Pinpoint the cell where the given text exists, returning its [x, y] midpoint coordinate. 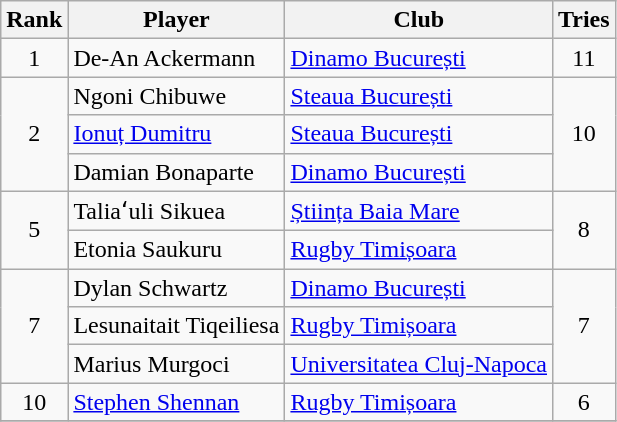
Damian Bonaparte [176, 172]
Stephen Shennan [176, 402]
2 [34, 134]
Ngoni Chibuwe [176, 96]
1 [34, 58]
6 [584, 402]
De-An Ackermann [176, 58]
Tries [584, 20]
Universitatea Cluj-Napoca [419, 364]
Club [419, 20]
8 [584, 230]
Player [176, 20]
Lesunaitait Tiqeiliesa [176, 326]
5 [34, 230]
Etonia Saukuru [176, 250]
Marius Murgoci [176, 364]
Știința Baia Mare [419, 211]
Taliaʻuli Sikuea [176, 211]
11 [584, 58]
Dylan Schwartz [176, 288]
Rank [34, 20]
Ionuț Dumitru [176, 134]
